Pinpoint the cell where the given text exists, returning its [x, y] midpoint coordinate. 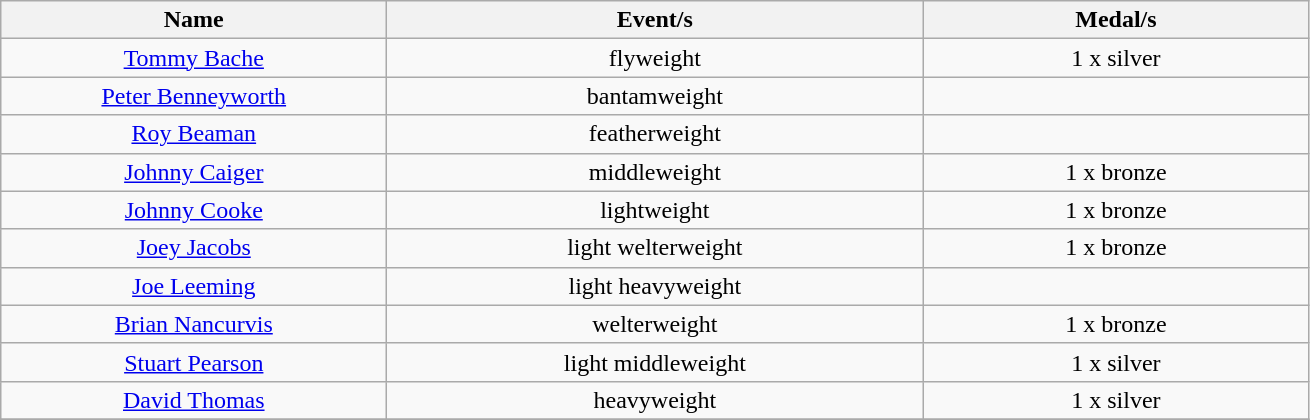
heavyweight [655, 400]
Joey Jacobs [194, 248]
Brian Nancurvis [194, 324]
middleweight [655, 172]
Name [194, 20]
Johnny Cooke [194, 210]
David Thomas [194, 400]
light welterweight [655, 248]
Stuart Pearson [194, 362]
welterweight [655, 324]
lightweight [655, 210]
flyweight [655, 58]
Joe Leeming [194, 286]
Peter Benneyworth [194, 96]
featherweight [655, 134]
Roy Beaman [194, 134]
Johnny Caiger [194, 172]
bantamweight [655, 96]
Medal/s [1116, 20]
Tommy Bache [194, 58]
Event/s [655, 20]
light middleweight [655, 362]
light heavyweight [655, 286]
